Detect which cell encompasses the target text, then output its [X, Y] center coordinate. 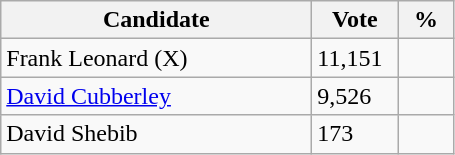
Frank Leonard (X) [156, 58]
David Cubberley [156, 96]
Vote [355, 20]
9,526 [355, 96]
173 [355, 134]
11,151 [355, 58]
% [426, 20]
Candidate [156, 20]
David Shebib [156, 134]
